Determine the [X, Y] coordinate at the center of the cell enclosing the given text.  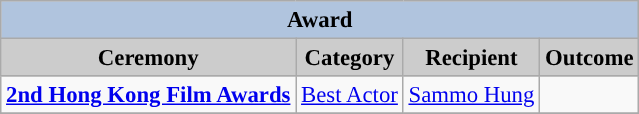
Ceremony [148, 58]
Best Actor [350, 95]
Category [350, 58]
Sammo Hung [472, 95]
Award [320, 20]
Recipient [472, 58]
2nd Hong Kong Film Awards [148, 95]
Outcome [590, 58]
